Identify which cell holds the provided text, then report its (X, Y) central coordinate. 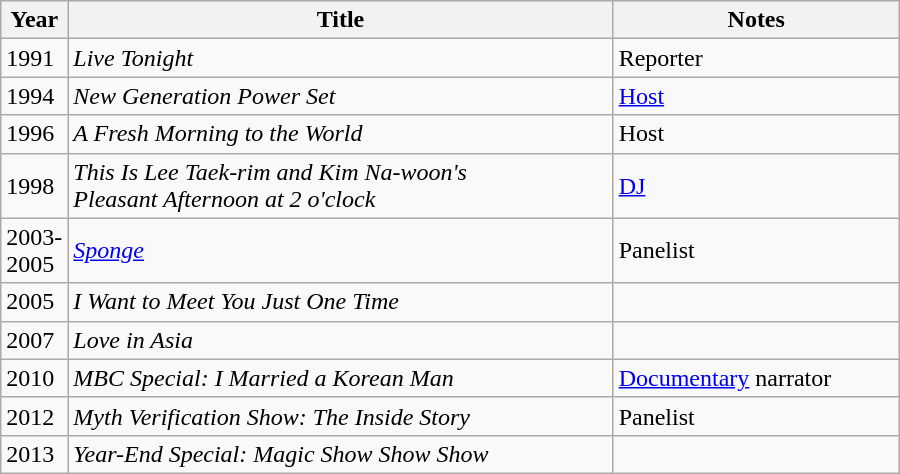
2005 (34, 302)
Reporter (756, 58)
2010 (34, 378)
1991 (34, 58)
Notes (756, 20)
1994 (34, 96)
Live Tonight (340, 58)
Documentary narrator (756, 378)
2012 (34, 416)
2013 (34, 454)
1996 (34, 134)
DJ (756, 186)
1998 (34, 186)
Year (34, 20)
MBC Special: I Married a Korean Man (340, 378)
A Fresh Morning to the World (340, 134)
Love in Asia (340, 340)
This Is Lee Taek-rim and Kim Na-woon's Pleasant Afternoon at 2 o'clock (340, 186)
Myth Verification Show: The Inside Story (340, 416)
2007 (34, 340)
Title (340, 20)
I Want to Meet You Just One Time (340, 302)
New Generation Power Set (340, 96)
2003-2005 (34, 250)
Year-End Special: Magic Show Show Show (340, 454)
Sponge (340, 250)
